Pinpoint the cell where the given text exists, returning its [x, y] midpoint coordinate. 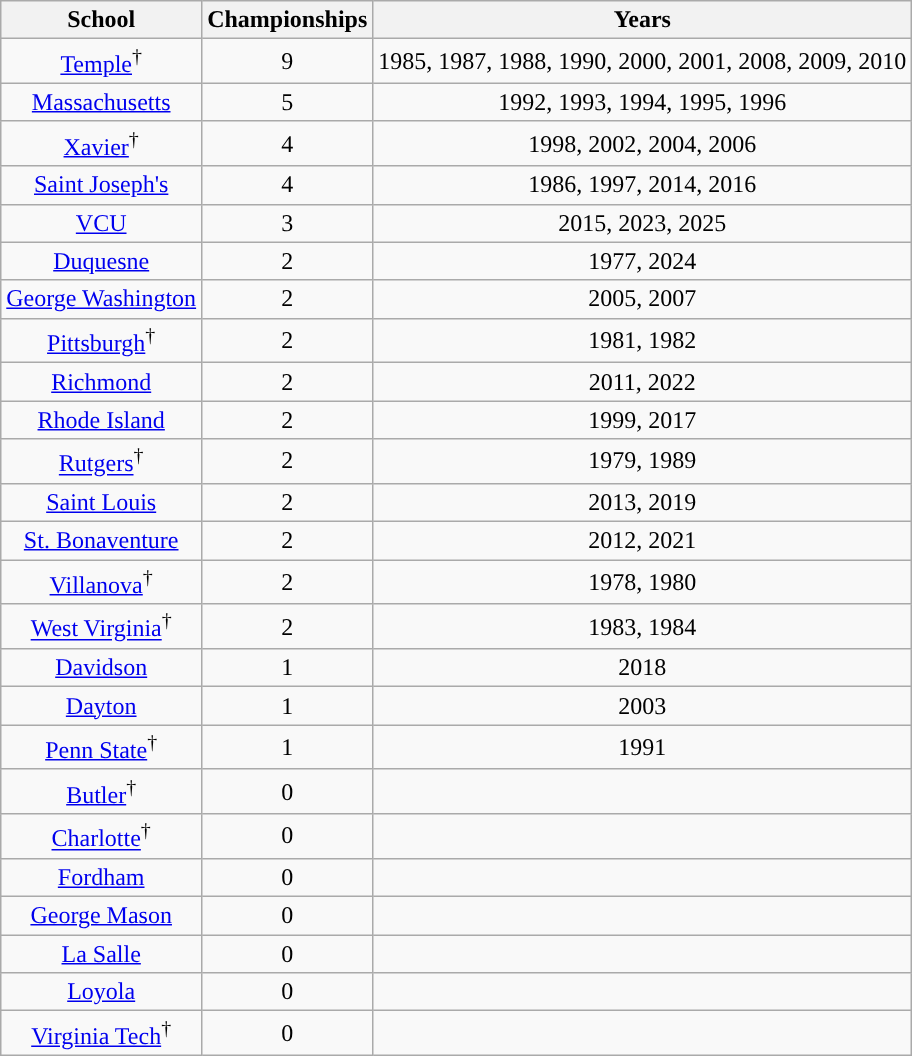
Rutgers† [102, 462]
9 [288, 62]
George Washington [102, 299]
5 [288, 102]
Xavier† [102, 144]
2013, 2019 [642, 502]
Massachusetts [102, 102]
1991 [642, 748]
Loyola [102, 992]
2018 [642, 668]
Saint Louis [102, 502]
Davidson [102, 668]
George Mason [102, 916]
Temple† [102, 62]
1986, 1997, 2014, 2016 [642, 185]
Rhode Island [102, 420]
Butler† [102, 792]
1983, 1984 [642, 626]
2011, 2022 [642, 382]
1979, 1989 [642, 462]
2012, 2021 [642, 541]
Pittsburgh† [102, 340]
Virginia Tech† [102, 1034]
Villanova† [102, 582]
School [102, 20]
Saint Joseph's [102, 185]
Dayton [102, 706]
VCU [102, 223]
Penn State† [102, 748]
1999, 2017 [642, 420]
3 [288, 223]
1992, 1993, 1994, 1995, 1996 [642, 102]
Richmond [102, 382]
2015, 2023, 2025 [642, 223]
Fordham [102, 877]
Years [642, 20]
La Salle [102, 954]
1978, 1980 [642, 582]
West Virginia† [102, 626]
Charlotte† [102, 836]
St. Bonaventure [102, 541]
Championships [288, 20]
1998, 2002, 2004, 2006 [642, 144]
1981, 1982 [642, 340]
1977, 2024 [642, 261]
1985, 1987, 1988, 1990, 2000, 2001, 2008, 2009, 2010 [642, 62]
2003 [642, 706]
Duquesne [102, 261]
2005, 2007 [642, 299]
